Extract the [x, y] coordinate from the center of the cell holding the provided text.  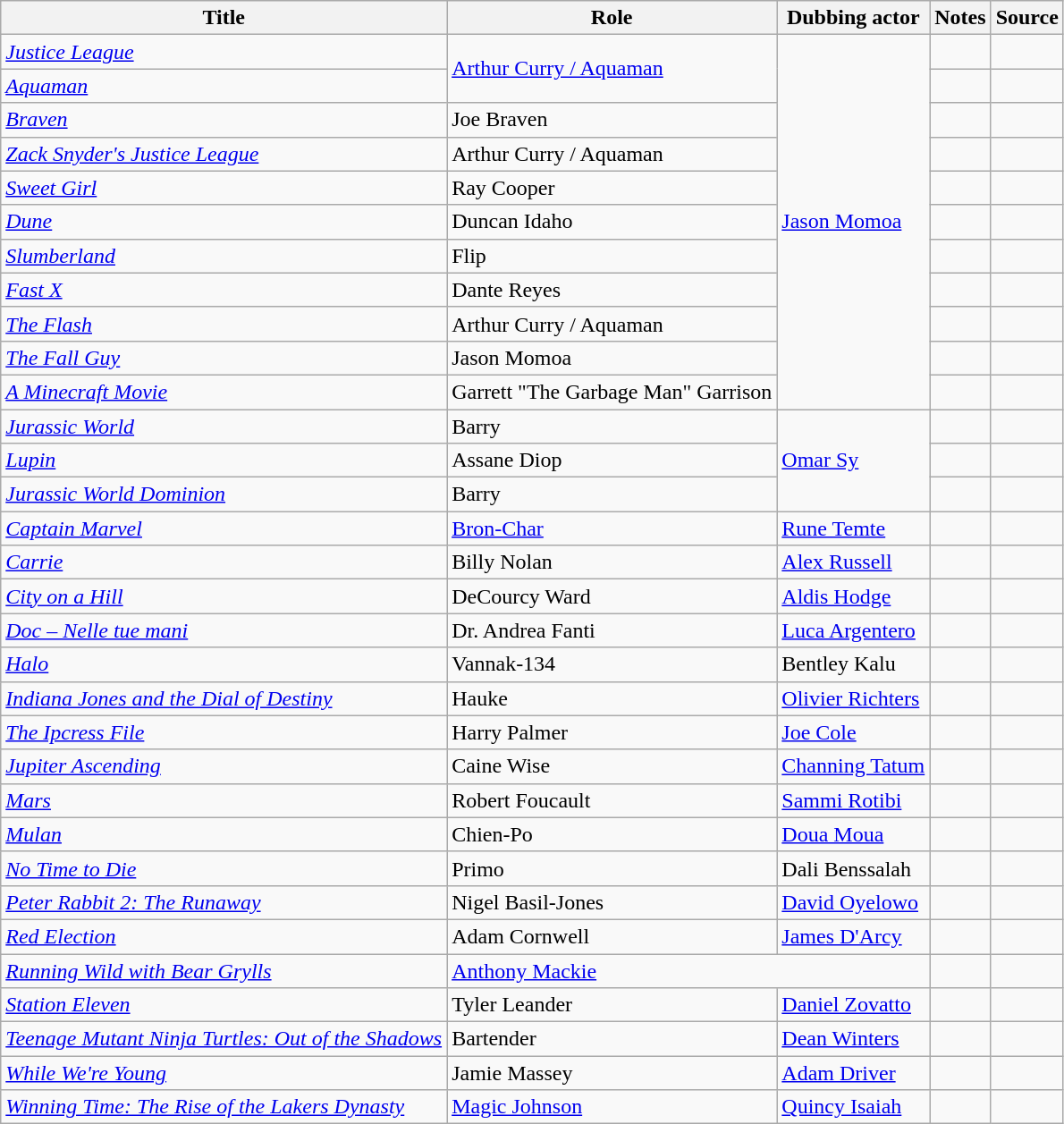
Teenage Mutant Ninja Turtles: Out of the Shadows [224, 1039]
Bron-Char [612, 528]
The Ipcress File [224, 732]
The Flash [224, 324]
Braven [224, 120]
Dune [224, 222]
Halo [224, 664]
Olivier Richters [853, 698]
Jurassic World [224, 427]
Robert Foucault [612, 800]
Dali Benssalah [853, 868]
Fast X [224, 290]
Quincy Isaiah [853, 1107]
Station Eleven [224, 1005]
City on a Hill [224, 596]
Running Wild with Bear Grylls [224, 970]
Peter Rabbit 2: The Runaway [224, 902]
Magic Johnson [612, 1107]
The Fall Guy [224, 358]
Dubbing actor [853, 18]
James D'Arcy [853, 936]
Slumberland [224, 256]
Duncan Idaho [612, 222]
Adam Cornwell [612, 936]
DeCourcy Ward [612, 596]
Joe Braven [612, 120]
Doc – Nelle tue mani [224, 630]
Zack Snyder's Justice League [224, 154]
Bentley Kalu [853, 664]
Jupiter Ascending [224, 766]
Chien-Po [612, 834]
No Time to Die [224, 868]
David Oyelowo [853, 902]
Notes [960, 18]
Aquaman [224, 86]
While We're Young [224, 1073]
Adam Driver [853, 1073]
Captain Marvel [224, 528]
Source [1026, 18]
Justice League [224, 52]
Jamie Massey [612, 1073]
Flip [612, 256]
Dean Winters [853, 1039]
A Minecraft Movie [224, 392]
Jurassic World Dominion [224, 494]
Title [224, 18]
Joe Cole [853, 732]
Mars [224, 800]
Harry Palmer [612, 732]
Daniel Zovatto [853, 1005]
Vannak-134 [612, 664]
Sweet Girl [224, 188]
Primo [612, 868]
Rune Temte [853, 528]
Garrett "The Garbage Man" Garrison [612, 392]
Nigel Basil-Jones [612, 902]
Ray Cooper [612, 188]
Caine Wise [612, 766]
Alex Russell [853, 562]
Indiana Jones and the Dial of Destiny [224, 698]
Red Election [224, 936]
Omar Sy [853, 461]
Channing Tatum [853, 766]
Tyler Leander [612, 1005]
Anthony Mackie [688, 970]
Luca Argentero [853, 630]
Dr. Andrea Fanti [612, 630]
Bartender [612, 1039]
Doua Moua [853, 834]
Assane Diop [612, 461]
Mulan [224, 834]
Hauke [612, 698]
Dante Reyes [612, 290]
Role [612, 18]
Aldis Hodge [853, 596]
Carrie [224, 562]
Winning Time: The Rise of the Lakers Dynasty [224, 1107]
Billy Nolan [612, 562]
Lupin [224, 461]
Sammi Rotibi [853, 800]
